Identify which cell holds the provided text, then report its [x, y] central coordinate. 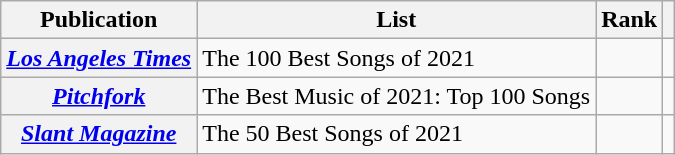
The 50 Best Songs of 2021 [396, 134]
Slant Magazine [99, 134]
Pitchfork [99, 96]
Los Angeles Times [99, 58]
List [396, 20]
Publication [99, 20]
The Best Music of 2021: Top 100 Songs [396, 96]
The 100 Best Songs of 2021 [396, 58]
Rank [630, 20]
